From the cell containing the given text, extract its center point as [x, y] coordinate. 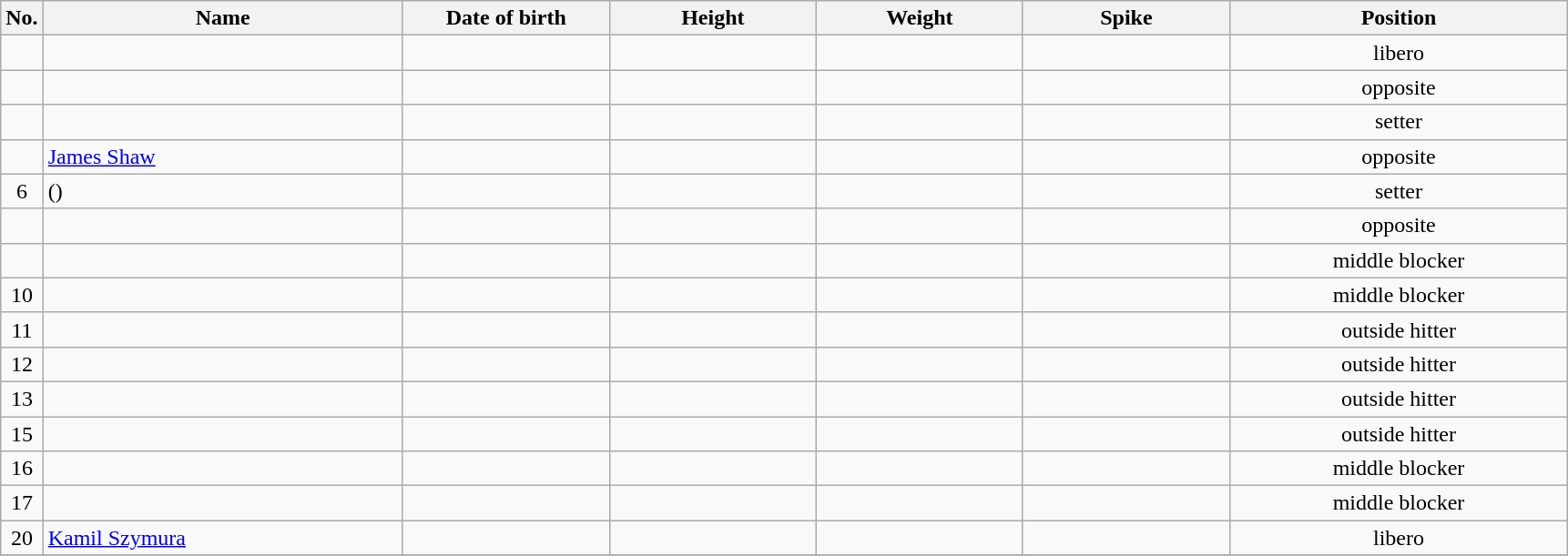
Height [712, 18]
17 [22, 503]
16 [22, 469]
Date of birth [506, 18]
Name [222, 18]
Weight [920, 18]
No. [22, 18]
James Shaw [222, 157]
11 [22, 329]
13 [22, 399]
Position [1399, 18]
10 [22, 295]
20 [22, 538]
6 [22, 191]
12 [22, 364]
() [222, 191]
Spike [1125, 18]
15 [22, 434]
Kamil Szymura [222, 538]
